Extract the (x, y) coordinate from the center of the cell holding the provided text.  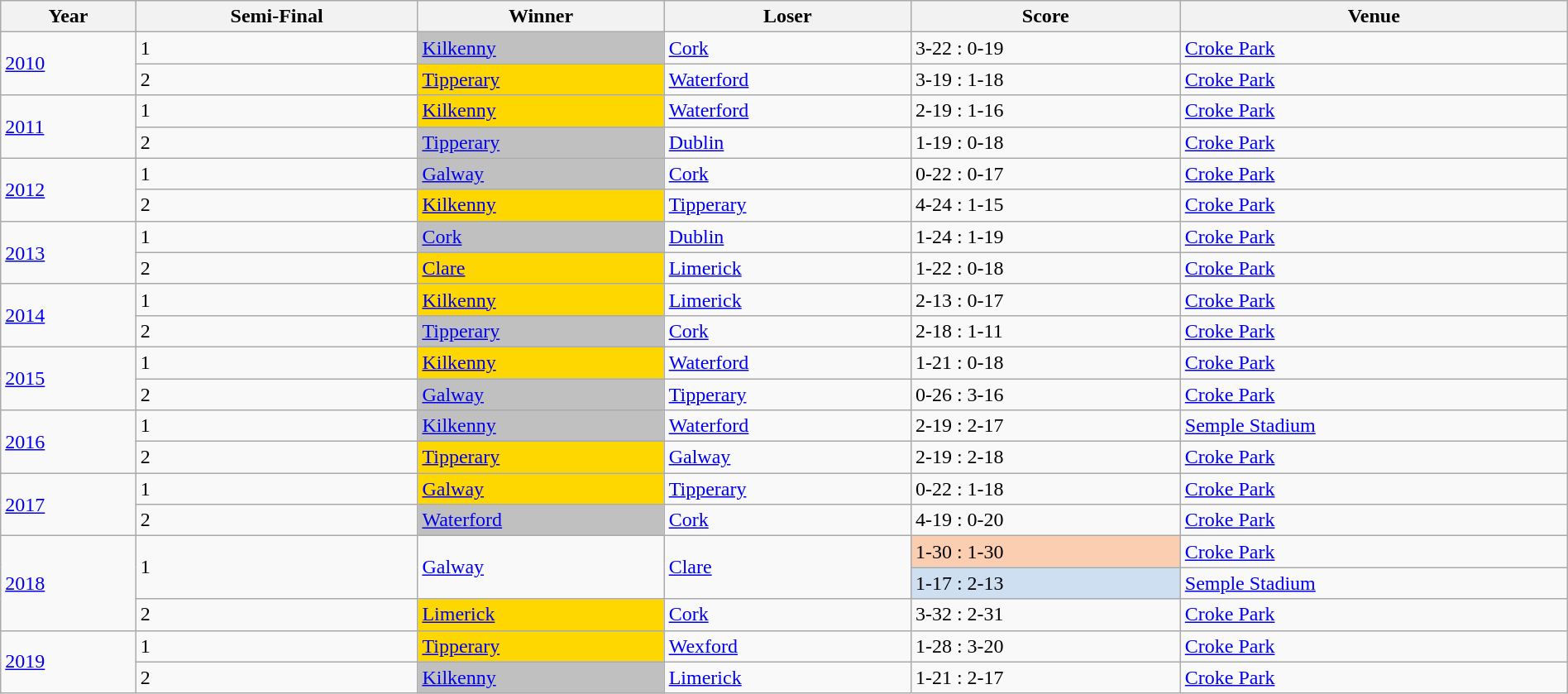
4-19 : 0-20 (1045, 520)
2014 (68, 315)
0-22 : 0-17 (1045, 174)
2-18 : 1-11 (1045, 331)
1-30 : 1-30 (1045, 552)
0-26 : 3-16 (1045, 395)
2019 (68, 662)
Wexford (787, 646)
2-19 : 2-17 (1045, 426)
2-13 : 0-17 (1045, 299)
3-22 : 0-19 (1045, 48)
1-21 : 0-18 (1045, 362)
Loser (787, 17)
4-24 : 1-15 (1045, 205)
1-24 : 1-19 (1045, 237)
2011 (68, 127)
3-32 : 2-31 (1045, 615)
2016 (68, 442)
2013 (68, 252)
Venue (1374, 17)
Semi-Final (276, 17)
2-19 : 1-16 (1045, 111)
1-22 : 0-18 (1045, 268)
2018 (68, 583)
Score (1045, 17)
1-21 : 2-17 (1045, 677)
2010 (68, 64)
1-28 : 3-20 (1045, 646)
2012 (68, 189)
Winner (541, 17)
Year (68, 17)
1-19 : 0-18 (1045, 142)
2015 (68, 378)
3-19 : 1-18 (1045, 79)
0-22 : 1-18 (1045, 489)
2-19 : 2-18 (1045, 457)
2017 (68, 505)
1-17 : 2-13 (1045, 583)
